Output the [X, Y] coordinate of the center of the cell containing the given text.  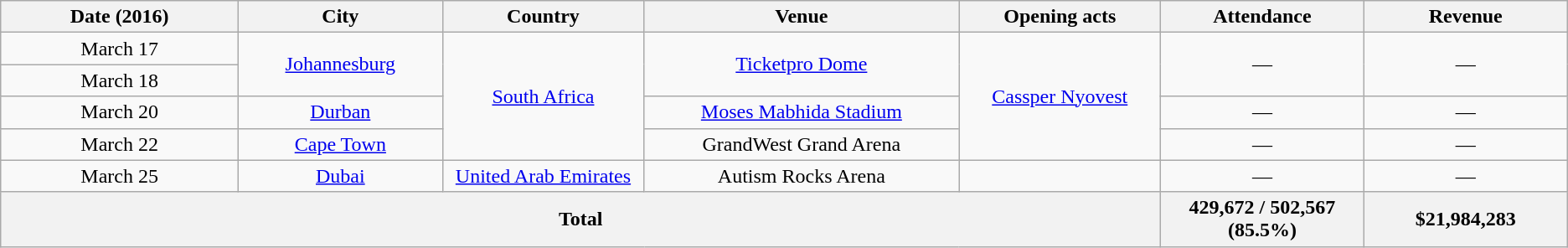
Dubai [341, 176]
$21,984,283 [1466, 220]
City [341, 17]
Johannesburg [341, 65]
Opening acts [1060, 17]
Cassper Nyovest [1060, 96]
Durban [341, 112]
GrandWest Grand Arena [802, 144]
March 20 [120, 112]
Revenue [1466, 17]
March 18 [120, 80]
March 22 [120, 144]
Cape Town [341, 144]
March 17 [120, 49]
March 25 [120, 176]
United Arab Emirates [543, 176]
Venue [802, 17]
Attendance [1263, 17]
South Africa [543, 96]
Autism Rocks Arena [802, 176]
Country [543, 17]
Date (2016) [120, 17]
Ticketpro Dome [802, 65]
Total [581, 220]
Moses Mabhida Stadium [802, 112]
429,672 / 502,567 (85.5%) [1263, 220]
